From the cell containing the given text, extract its center point as [X, Y] coordinate. 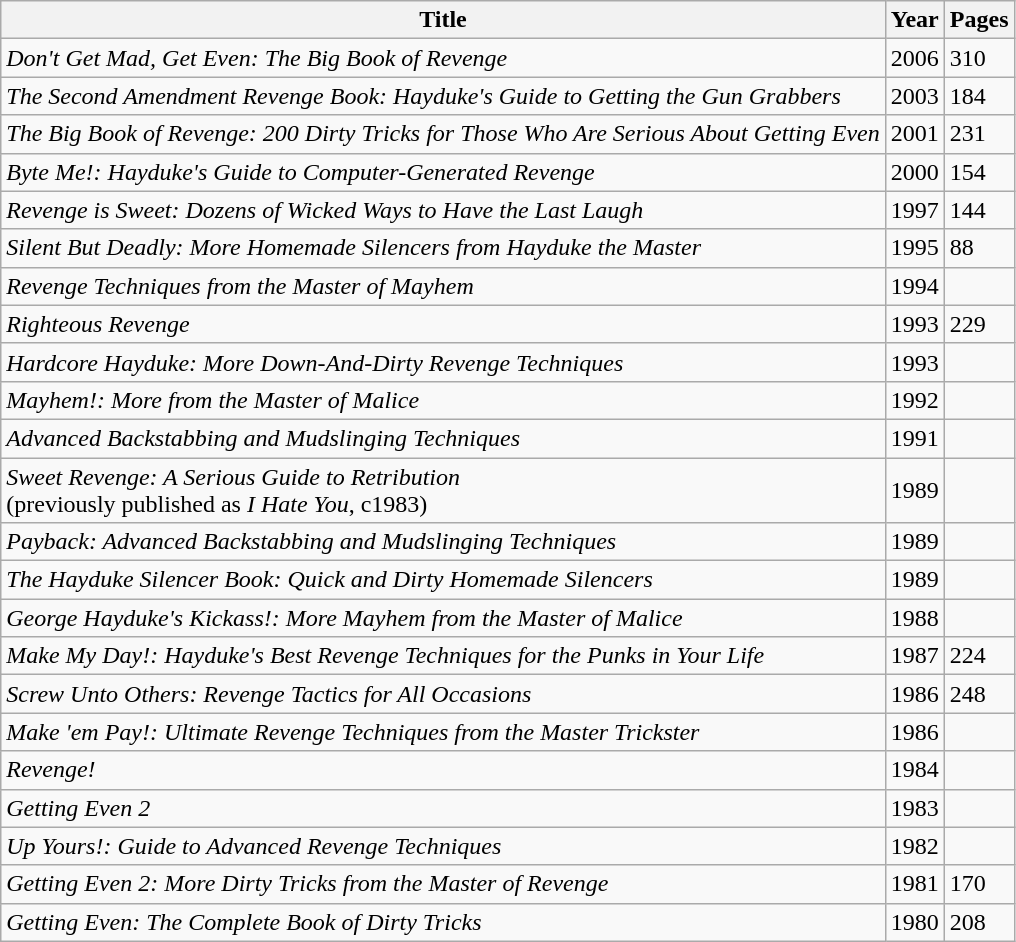
The Big Book of Revenge: 200 Dirty Tricks for Those Who Are Serious About Getting Even [443, 134]
2001 [914, 134]
The Hayduke Silencer Book: Quick and Dirty Homemade Silencers [443, 580]
Year [914, 20]
Getting Even 2 [443, 808]
1991 [914, 438]
1982 [914, 846]
144 [979, 210]
Silent But Deadly: More Homemade Silencers from Hayduke the Master [443, 248]
184 [979, 96]
231 [979, 134]
Revenge Techniques from the Master of Mayhem [443, 286]
Don't Get Mad, Get Even: The Big Book of Revenge [443, 58]
1981 [914, 884]
2003 [914, 96]
1997 [914, 210]
The Second Amendment Revenge Book: Hayduke's Guide to Getting the Gun Grabbers [443, 96]
Pages [979, 20]
88 [979, 248]
Getting Even: The Complete Book of Dirty Tricks [443, 922]
310 [979, 58]
2006 [914, 58]
Make 'em Pay!: Ultimate Revenge Techniques from the Master Trickster [443, 732]
Make My Day!: Hayduke's Best Revenge Techniques for the Punks in Your Life [443, 656]
Payback: Advanced Backstabbing and Mudslinging Techniques [443, 542]
Up Yours!: Guide to Advanced Revenge Techniques [443, 846]
Righteous Revenge [443, 324]
Mayhem!: More from the Master of Malice [443, 400]
1994 [914, 286]
Screw Unto Others: Revenge Tactics for All Occasions [443, 694]
Sweet Revenge: A Serious Guide to Retribution(previously published as I Hate You, c1983) [443, 490]
170 [979, 884]
1984 [914, 770]
Revenge! [443, 770]
229 [979, 324]
1992 [914, 400]
Byte Me!: Hayduke's Guide to Computer-Generated Revenge [443, 172]
1983 [914, 808]
248 [979, 694]
Getting Even 2: More Dirty Tricks from the Master of Revenge [443, 884]
Revenge is Sweet: Dozens of Wicked Ways to Have the Last Laugh [443, 210]
Title [443, 20]
2000 [914, 172]
1987 [914, 656]
Advanced Backstabbing and Mudslinging Techniques [443, 438]
1995 [914, 248]
Hardcore Hayduke: More Down-And-Dirty Revenge Techniques [443, 362]
154 [979, 172]
1988 [914, 618]
224 [979, 656]
George Hayduke's Kickass!: More Mayhem from the Master of Malice [443, 618]
208 [979, 922]
1980 [914, 922]
